Search for the cell housing the specified text and yield its (X, Y) center coordinate. 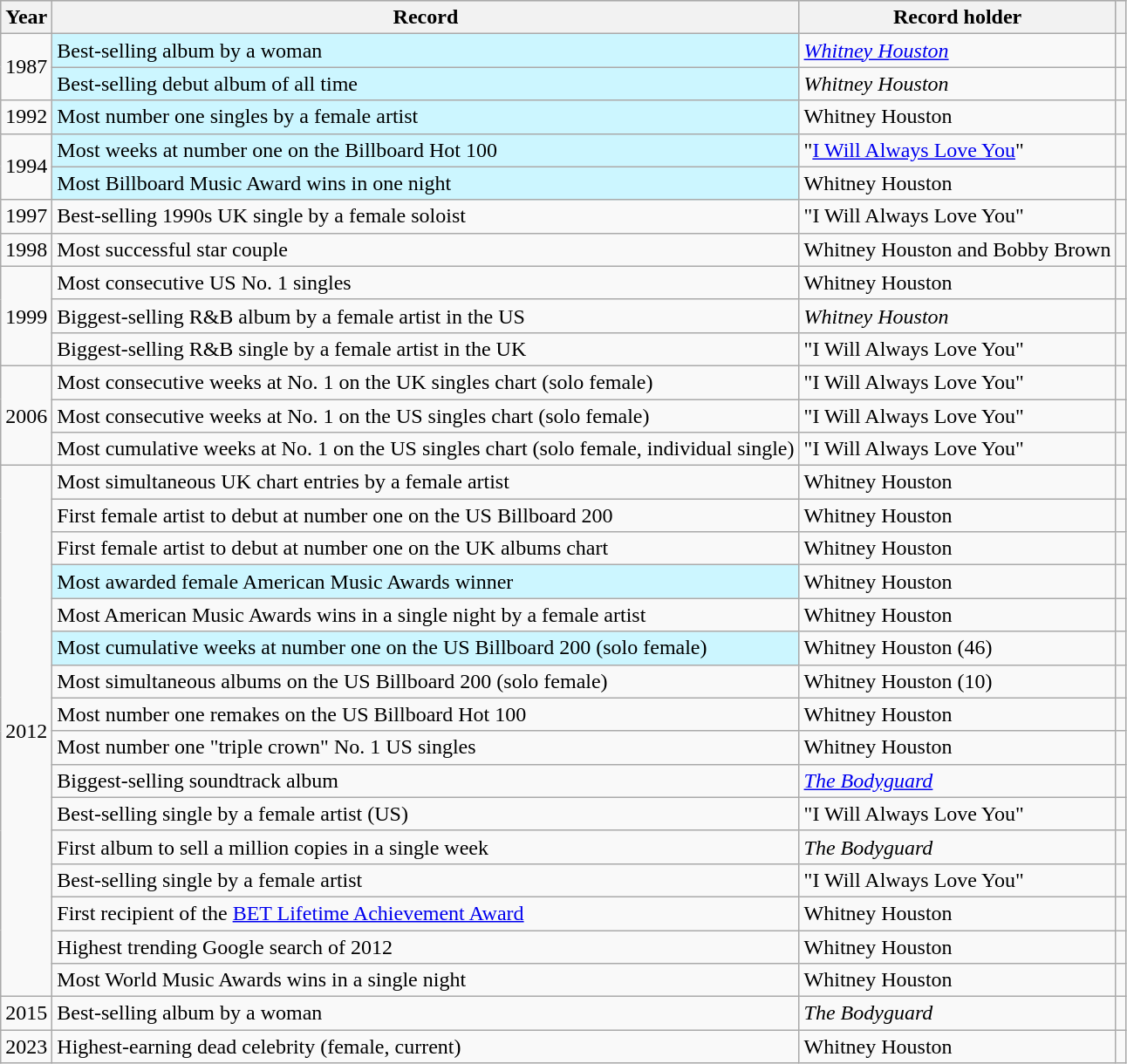
First recipient of the BET Lifetime Achievement Award (426, 913)
Most Billboard Music Award wins in one night (426, 183)
Whitney Houston (46) (958, 648)
First female artist to debut at number one on the US Billboard 200 (426, 515)
Most awarded female American Music Awards winner (426, 582)
2012 (26, 731)
2015 (26, 1013)
Most number one "triple crown" No. 1 US singles (426, 747)
Most simultaneous albums on the US Billboard 200 (solo female) (426, 681)
1987 (26, 67)
Biggest-selling soundtrack album (426, 781)
Most consecutive US No. 1 singles (426, 283)
2006 (26, 415)
1997 (26, 216)
1992 (26, 117)
Best-selling 1990s UK single by a female soloist (426, 216)
Best-selling single by a female artist (426, 880)
Most consecutive weeks at No. 1 on the UK singles chart (solo female) (426, 382)
Most World Music Awards wins in a single night (426, 980)
Highest-earning dead celebrity (female, current) (426, 1047)
Most number one remakes on the US Billboard Hot 100 (426, 714)
Most simultaneous UK chart entries by a female artist (426, 482)
Most American Music Awards wins in a single night by a female artist (426, 615)
Year (26, 17)
Whitney Houston (10) (958, 681)
Record holder (958, 17)
1998 (26, 249)
Biggest-selling R&B album by a female artist in the US (426, 316)
Best-selling debut album of all time (426, 84)
Most successful star couple (426, 249)
First album to sell a million copies in a single week (426, 847)
Record (426, 17)
Most weeks at number one on the Billboard Hot 100 (426, 150)
Most consecutive weeks at No. 1 on the US singles chart (solo female) (426, 416)
Most cumulative weeks at number one on the US Billboard 200 (solo female) (426, 648)
Most cumulative weeks at No. 1 on the US singles chart (solo female, individual single) (426, 449)
2023 (26, 1047)
First female artist to debut at number one on the UK albums chart (426, 549)
Most number one singles by a female artist (426, 117)
Whitney Houston and Bobby Brown (958, 249)
Highest trending Google search of 2012 (426, 946)
1994 (26, 167)
Best-selling single by a female artist (US) (426, 814)
Biggest-selling R&B single by a female artist in the UK (426, 349)
1999 (26, 316)
